Output the (x, y) coordinate of the center of the cell containing the given text.  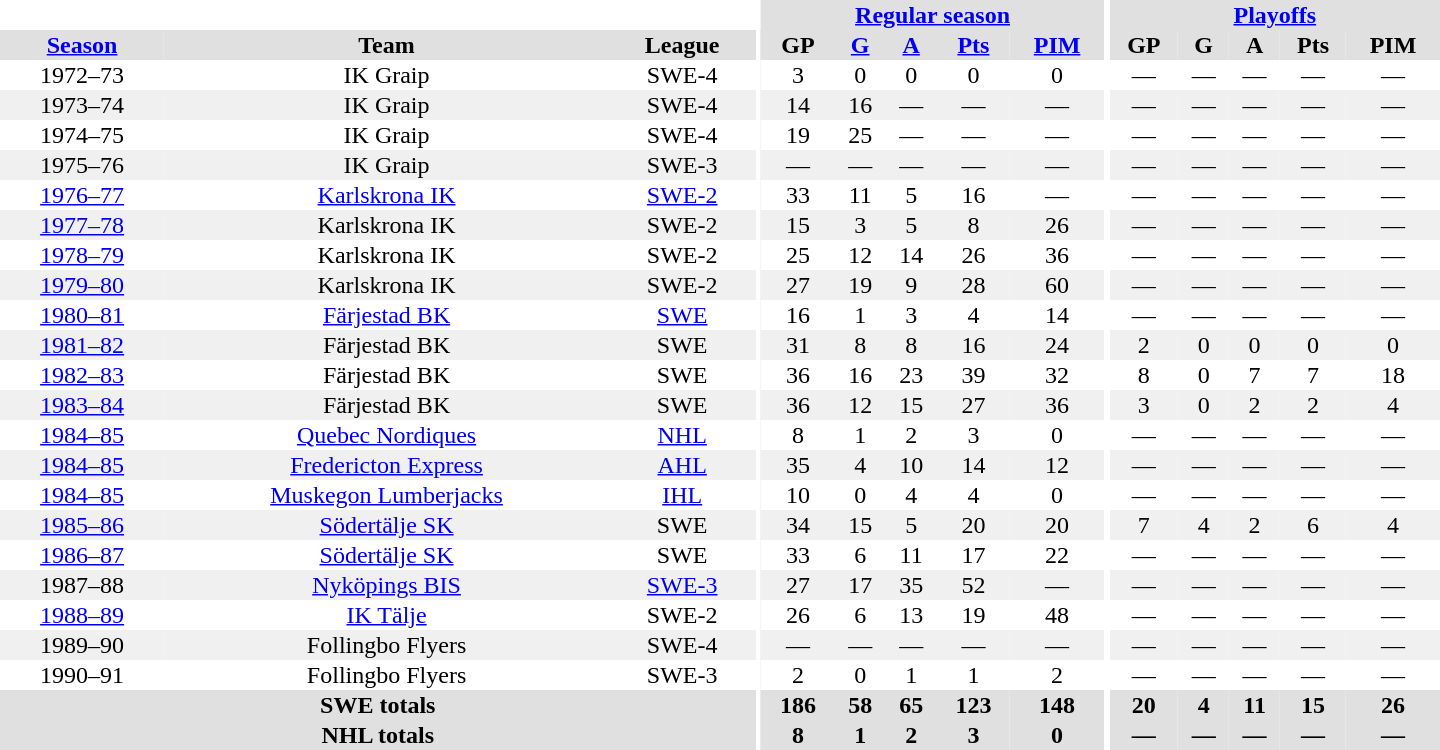
1983–84 (82, 405)
1990–91 (82, 675)
NHL (682, 435)
52 (974, 585)
Playoffs (1275, 15)
39 (974, 375)
31 (798, 345)
NHL totals (378, 735)
Fredericton Express (386, 465)
34 (798, 525)
Quebec Nordiques (386, 435)
1973–74 (82, 105)
1979–80 (82, 285)
32 (1057, 375)
23 (912, 375)
1980–81 (82, 315)
186 (798, 705)
1972–73 (82, 75)
1985–86 (82, 525)
13 (912, 615)
18 (1393, 375)
1989–90 (82, 645)
1981–82 (82, 345)
1977–78 (82, 225)
1978–79 (82, 255)
148 (1057, 705)
1975–76 (82, 165)
Nyköpings BIS (386, 585)
1976–77 (82, 195)
1982–83 (82, 375)
28 (974, 285)
IHL (682, 495)
Team (386, 45)
1988–89 (82, 615)
1986–87 (82, 555)
League (682, 45)
Regular season (932, 15)
Muskegon Lumberjacks (386, 495)
22 (1057, 555)
Season (82, 45)
60 (1057, 285)
AHL (682, 465)
123 (974, 705)
24 (1057, 345)
1974–75 (82, 135)
58 (860, 705)
1987–88 (82, 585)
9 (912, 285)
65 (912, 705)
SWE totals (378, 705)
48 (1057, 615)
IK Tälje (386, 615)
